Scan for the cell matching the given text and deliver its (x, y) coordinate at center. 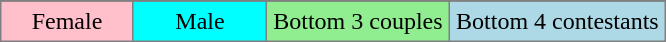
Female (66, 21)
Male (200, 21)
Bottom 3 couples (358, 21)
Bottom 4 contestants (557, 21)
